Detect which cell encompasses the target text, then output its [x, y] center coordinate. 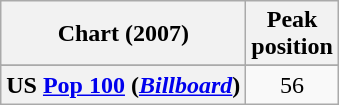
Peakposition [292, 34]
US Pop 100 (Billboard) [124, 85]
56 [292, 85]
Chart (2007) [124, 34]
